Scan for the cell matching the given text and deliver its (X, Y) coordinate at center. 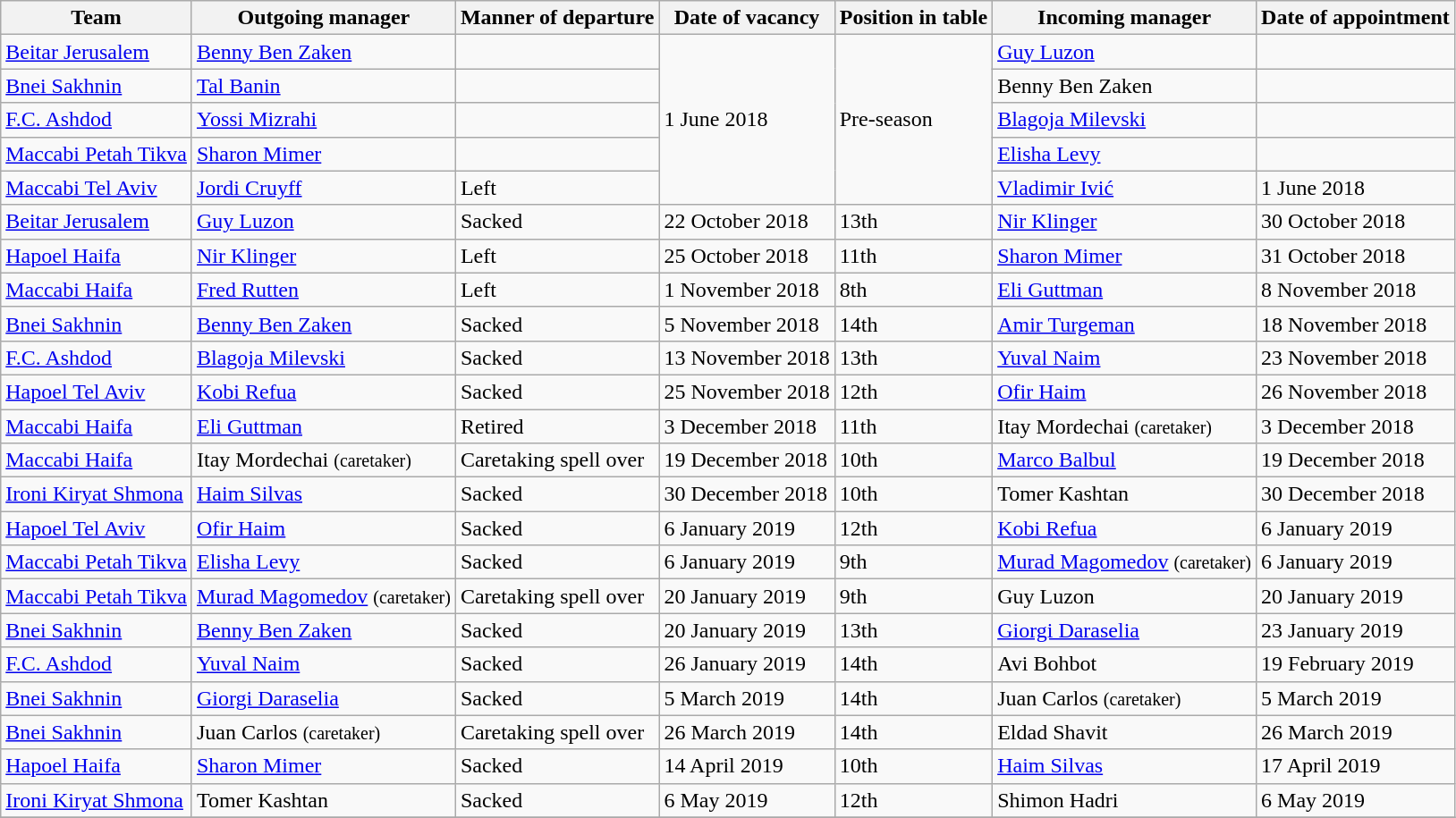
Maccabi Tel Aviv (97, 188)
31 October 2018 (1356, 256)
5 November 2018 (747, 324)
Date of appointment (1356, 18)
25 October 2018 (747, 256)
30 October 2018 (1356, 222)
Marco Balbul (1125, 460)
Incoming manager (1125, 18)
Date of vacancy (747, 18)
19 February 2019 (1356, 664)
Vladimir Ivić (1125, 188)
Shimon Hadri (1125, 800)
Eldad Shavit (1125, 732)
Position in table (913, 18)
23 November 2018 (1356, 358)
Retired (556, 426)
8 November 2018 (1356, 290)
Manner of departure (556, 18)
17 April 2019 (1356, 766)
Avi Bohbot (1125, 664)
26 November 2018 (1356, 392)
Tal Banin (324, 86)
13 November 2018 (747, 358)
1 November 2018 (747, 290)
Pre-season (913, 120)
26 January 2019 (747, 664)
25 November 2018 (747, 392)
14 April 2019 (747, 766)
Amir Turgeman (1125, 324)
22 October 2018 (747, 222)
Yossi Mizrahi (324, 120)
18 November 2018 (1356, 324)
Fred Rutten (324, 290)
Jordi Cruyff (324, 188)
8th (913, 290)
23 January 2019 (1356, 630)
Team (97, 18)
Outgoing manager (324, 18)
